Return [x, y] of the center of cell containing provided text 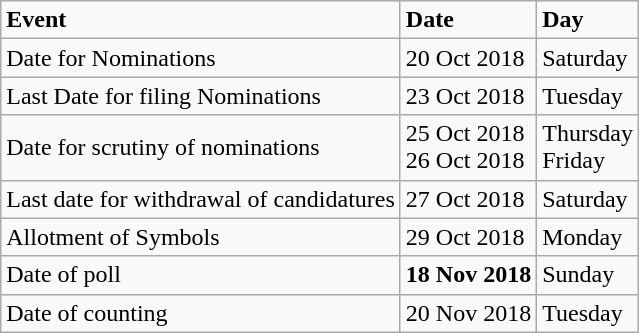
Monday [588, 237]
Date for Nominations [201, 58]
Date of counting [201, 313]
Date [468, 20]
27 Oct 2018 [468, 199]
25 Oct 201826 Oct 2018 [468, 148]
Last Date for filing Nominations [201, 96]
Allotment of Symbols [201, 237]
20 Nov 2018 [468, 313]
Sunday [588, 275]
18 Nov 2018 [468, 275]
Day [588, 20]
Last date for withdrawal of candidatures [201, 199]
23 Oct 2018 [468, 96]
Date for scrutiny of nominations [201, 148]
29 Oct 2018 [468, 237]
Event [201, 20]
Date of poll [201, 275]
20 Oct 2018 [468, 58]
ThursdayFriday [588, 148]
